Determine the [x, y] coordinate at the center of the cell enclosing the given text.  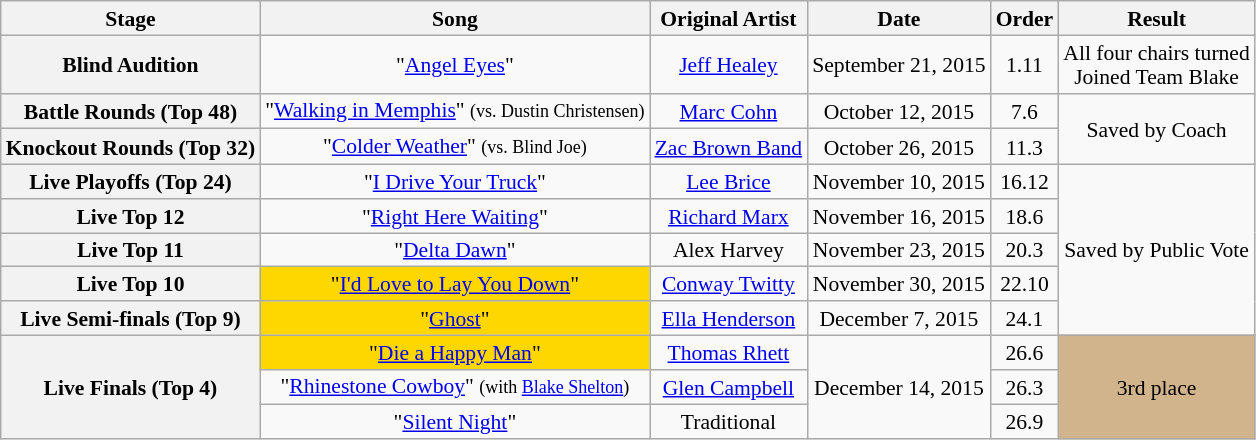
September 21, 2015 [898, 64]
October 12, 2015 [898, 111]
"Die a Happy Man" [454, 352]
Date [898, 18]
All four chairs turnedJoined Team Blake [1156, 64]
24.1 [1025, 318]
Original Artist [729, 18]
20.3 [1025, 250]
Jeff Healey [729, 64]
"I'd Love to Lay You Down" [454, 284]
Conway Twitty [729, 284]
Stage [130, 18]
Zac Brown Band [729, 147]
Live Playoffs (Top 24) [130, 182]
26.6 [1025, 352]
Blind Audition [130, 64]
"Silent Night" [454, 422]
December 14, 2015 [898, 387]
"Right Here Waiting" [454, 216]
"Delta Dawn" [454, 250]
Battle Rounds (Top 48) [130, 111]
October 26, 2015 [898, 147]
16.12 [1025, 182]
"Walking in Memphis" (vs. Dustin Christensen) [454, 111]
Thomas Rhett [729, 352]
November 30, 2015 [898, 284]
November 23, 2015 [898, 250]
Result [1156, 18]
11.3 [1025, 147]
Marc Cohn [729, 111]
1.11 [1025, 64]
Order [1025, 18]
Alex Harvey [729, 250]
Traditional [729, 422]
November 10, 2015 [898, 182]
26.3 [1025, 387]
26.9 [1025, 422]
"I Drive Your Truck" [454, 182]
Richard Marx [729, 216]
Live Top 12 [130, 216]
Saved by Public Vote [1156, 250]
Live Finals (Top 4) [130, 387]
Saved by Coach [1156, 128]
December 7, 2015 [898, 318]
18.6 [1025, 216]
Lee Brice [729, 182]
Live Semi-finals (Top 9) [130, 318]
"Colder Weather" (vs. Blind Joe) [454, 147]
Live Top 11 [130, 250]
Knockout Rounds (Top 32) [130, 147]
3rd place [1156, 387]
November 16, 2015 [898, 216]
Song [454, 18]
"Angel Eyes" [454, 64]
Live Top 10 [130, 284]
"Ghost" [454, 318]
Ella Henderson [729, 318]
7.6 [1025, 111]
"Rhinestone Cowboy" (with Blake Shelton) [454, 387]
22.10 [1025, 284]
Glen Campbell [729, 387]
